Find where the given text appears and provide that cell's center as [x, y] coordinate. 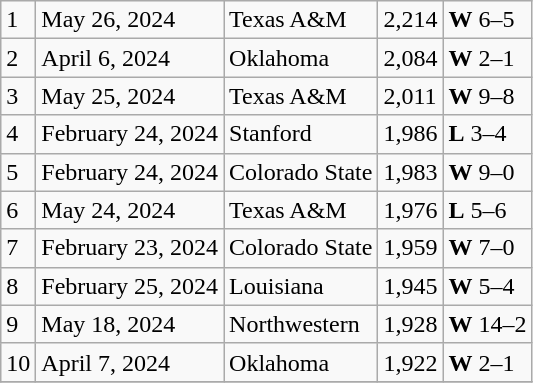
April 7, 2024 [130, 362]
8 [18, 286]
Louisiana [301, 286]
W 5–4 [488, 286]
1,945 [410, 286]
1,986 [410, 134]
L 5–6 [488, 210]
W 6–5 [488, 20]
1,959 [410, 248]
Northwestern [301, 324]
February 25, 2024 [130, 286]
1,976 [410, 210]
May 24, 2024 [130, 210]
L 3–4 [488, 134]
Stanford [301, 134]
May 18, 2024 [130, 324]
2,084 [410, 58]
2 [18, 58]
3 [18, 96]
1 [18, 20]
10 [18, 362]
6 [18, 210]
7 [18, 248]
February 23, 2024 [130, 248]
2,011 [410, 96]
April 6, 2024 [130, 58]
W 7–0 [488, 248]
9 [18, 324]
5 [18, 172]
May 26, 2024 [130, 20]
W 14–2 [488, 324]
W 9–8 [488, 96]
May 25, 2024 [130, 96]
1,928 [410, 324]
1,983 [410, 172]
W 9–0 [488, 172]
1,922 [410, 362]
4 [18, 134]
2,214 [410, 20]
